For the text-containing cell, return its midpoint in (x, y) coordinate format. 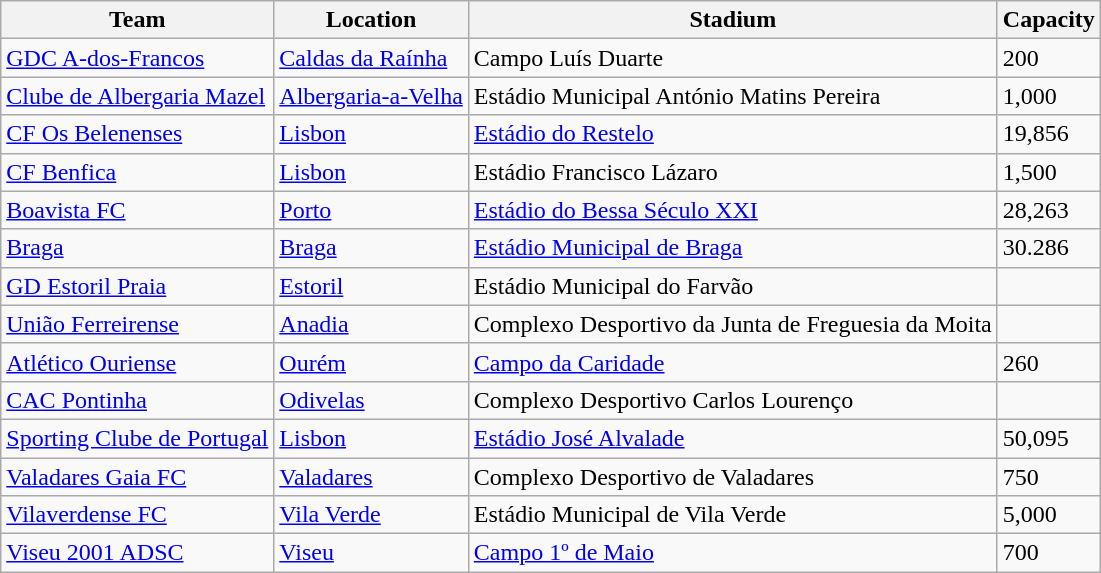
União Ferreirense (138, 324)
Odivelas (372, 400)
Estádio do Bessa Século XXI (732, 210)
Viseu (372, 553)
5,000 (1048, 515)
CAC Pontinha (138, 400)
Campo Luís Duarte (732, 58)
Complexo Desportivo de Valadares (732, 477)
Ourém (372, 362)
GD Estoril Praia (138, 286)
19,856 (1048, 134)
Location (372, 20)
200 (1048, 58)
30.286 (1048, 248)
Complexo Desportivo Carlos Lourenço (732, 400)
Albergaria-a-Velha (372, 96)
Estádio Municipal António Matins Pereira (732, 96)
Estádio José Alvalade (732, 438)
CF Os Belenenses (138, 134)
Estádio Francisco Lázaro (732, 172)
Estádio Municipal do Farvão (732, 286)
1,500 (1048, 172)
Estádio do Restelo (732, 134)
1,000 (1048, 96)
Stadium (732, 20)
Clube de Albergaria Mazel (138, 96)
Viseu 2001 ADSC (138, 553)
Estoril (372, 286)
Campo 1º de Maio (732, 553)
Caldas da Raínha (372, 58)
Porto (372, 210)
700 (1048, 553)
Valadares Gaia FC (138, 477)
Valadares (372, 477)
28,263 (1048, 210)
Estádio Municipal de Vila Verde (732, 515)
Estádio Municipal de Braga (732, 248)
Anadia (372, 324)
50,095 (1048, 438)
Team (138, 20)
Vilaverdense FC (138, 515)
750 (1048, 477)
Sporting Clube de Portugal (138, 438)
GDC A-dos-Francos (138, 58)
CF Benfica (138, 172)
Vila Verde (372, 515)
Boavista FC (138, 210)
Capacity (1048, 20)
Complexo Desportivo da Junta de Freguesia da Moita (732, 324)
Campo da Caridade (732, 362)
Atlético Ouriense (138, 362)
260 (1048, 362)
